Pinpoint the cell where the given text exists, returning its (x, y) midpoint coordinate. 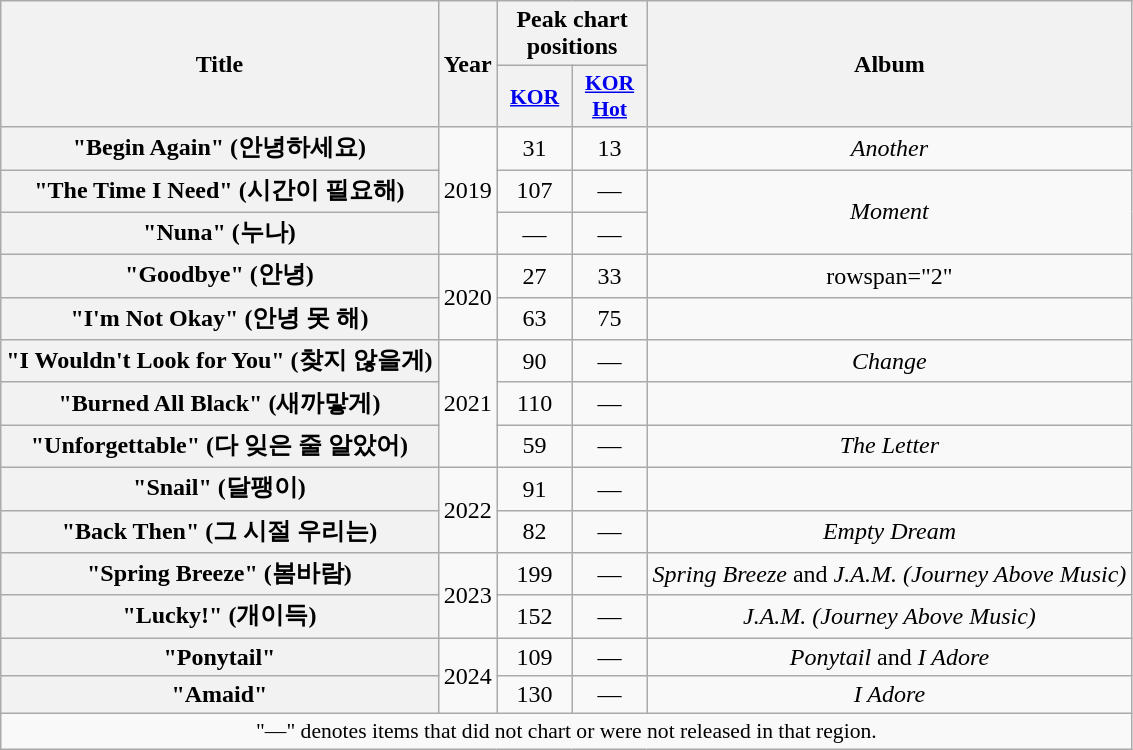
"—" denotes items that did not chart or were not released in that region. (566, 732)
"Back Then" (그 시절 우리는) (220, 532)
"Amaid" (220, 695)
130 (534, 695)
KOR (534, 96)
Peak chart positions (572, 34)
"Ponytail" (220, 657)
Change (890, 362)
The Letter (890, 446)
33 (610, 276)
"Goodbye" (안녕) (220, 276)
2024 (468, 676)
63 (534, 318)
107 (534, 192)
"Lucky!" (개이득) (220, 616)
KORHot (610, 96)
J.A.M. (Journey Above Music) (890, 616)
59 (534, 446)
I Adore (890, 695)
"Burned All Black" (새까맣게) (220, 404)
31 (534, 148)
75 (610, 318)
"Nuna" (누나) (220, 234)
110 (534, 404)
Album (890, 64)
91 (534, 488)
"Spring Breeze" (봄바람) (220, 574)
152 (534, 616)
"I Wouldn't Look for You" (찾지 않을게) (220, 362)
90 (534, 362)
13 (610, 148)
"Unforgettable" (다 잊은 줄 알았어) (220, 446)
"Begin Again" (안녕하세요) (220, 148)
Spring Breeze and J.A.M. (Journey Above Music) (890, 574)
Another (890, 148)
2023 (468, 596)
27 (534, 276)
2021 (468, 404)
2019 (468, 191)
109 (534, 657)
82 (534, 532)
"The Time I Need" (시간이 필요해) (220, 192)
rowspan="2" (890, 276)
"Snail" (달팽이) (220, 488)
2022 (468, 510)
Title (220, 64)
Empty Dream (890, 532)
"I'm Not Okay" (안녕 못 해) (220, 318)
2020 (468, 298)
Year (468, 64)
Ponytail and I Adore (890, 657)
199 (534, 574)
Moment (890, 212)
